Detect which cell encompasses the target text, then output its (x, y) center coordinate. 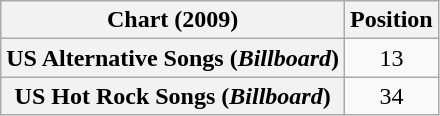
Position (392, 20)
34 (392, 96)
13 (392, 58)
Chart (2009) (173, 20)
US Alternative Songs (Billboard) (173, 58)
US Hot Rock Songs (Billboard) (173, 96)
